Find where the given text appears and provide that cell's center as (X, Y) coordinate. 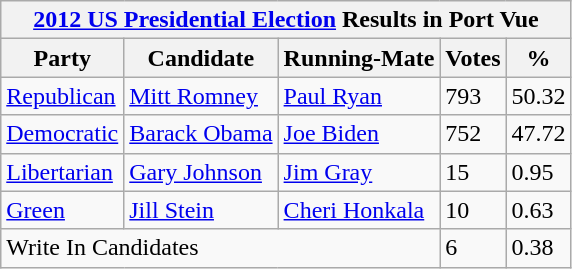
0.38 (538, 248)
10 (473, 210)
Paul Ryan (359, 96)
15 (473, 172)
Green (62, 210)
Libertarian (62, 172)
Jim Gray (359, 172)
Cheri Honkala (359, 210)
Running-Mate (359, 58)
Barack Obama (201, 134)
Candidate (201, 58)
% (538, 58)
2012 US Presidential Election Results in Port Vue (286, 20)
Gary Johnson (201, 172)
Democratic (62, 134)
Write In Candidates (220, 248)
6 (473, 248)
Jill Stein (201, 210)
Republican (62, 96)
Party (62, 58)
50.32 (538, 96)
793 (473, 96)
Joe Biden (359, 134)
Mitt Romney (201, 96)
Votes (473, 58)
0.95 (538, 172)
752 (473, 134)
0.63 (538, 210)
47.72 (538, 134)
